Pinpoint the cell where the given text exists, returning its (x, y) midpoint coordinate. 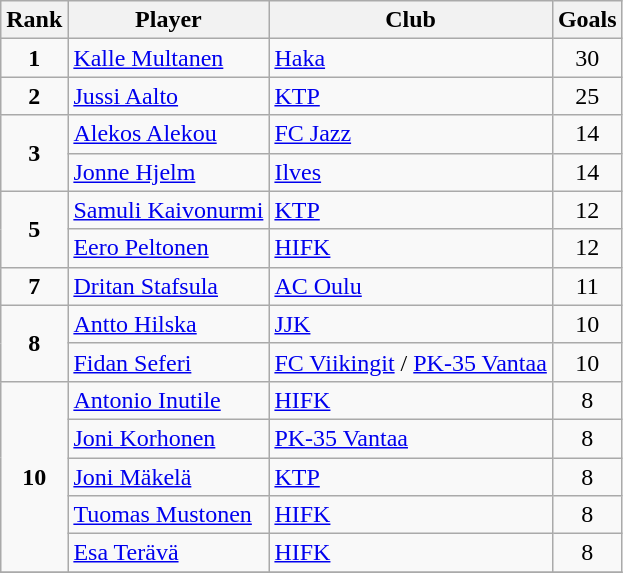
Club (410, 20)
FC Viikingit / PK-35 Vantaa (410, 362)
Joni Korhonen (168, 438)
Jonne Hjelm (168, 172)
JJK (410, 324)
1 (34, 58)
PK-35 Vantaa (410, 438)
Dritan Stafsula (168, 286)
Rank (34, 20)
Kalle Multanen (168, 58)
Fidan Seferi (168, 362)
FC Jazz (410, 134)
Ilves (410, 172)
11 (587, 286)
2 (34, 96)
30 (587, 58)
Player (168, 20)
Jussi Aalto (168, 96)
Haka (410, 58)
Samuli Kaivonurmi (168, 210)
3 (34, 153)
Eero Peltonen (168, 248)
Tuomas Mustonen (168, 515)
Esa Terävä (168, 553)
Joni Mäkelä (168, 477)
Antto Hilska (168, 324)
Alekos Alekou (168, 134)
5 (34, 229)
Antonio Inutile (168, 400)
AC Oulu (410, 286)
25 (587, 96)
Goals (587, 20)
7 (34, 286)
